Find where the given text appears and provide that cell's center as (x, y) coordinate. 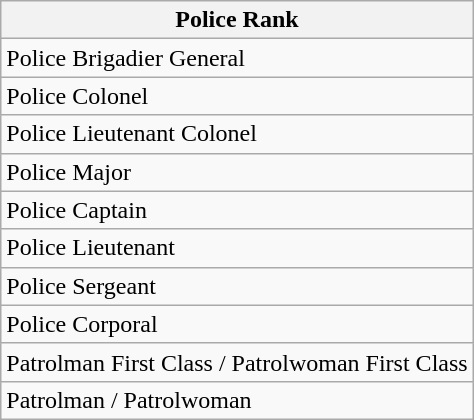
Police Captain (237, 210)
Police Brigadier General (237, 58)
Police Major (237, 172)
Patrolman / Patrolwoman (237, 400)
Police Lieutenant (237, 248)
Police Corporal (237, 324)
Police Lieutenant Colonel (237, 134)
Police Rank (237, 20)
Police Colonel (237, 96)
Police Sergeant (237, 286)
Patrolman First Class / Patrolwoman First Class (237, 362)
